Detect which cell encompasses the target text, then output its (x, y) center coordinate. 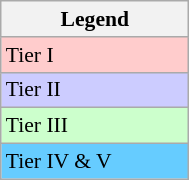
Tier II (95, 90)
Legend (95, 19)
Tier III (95, 126)
Tier IV & V (95, 162)
Tier I (95, 55)
